Determine the (x, y) coordinate at the center of the cell enclosing the given text.  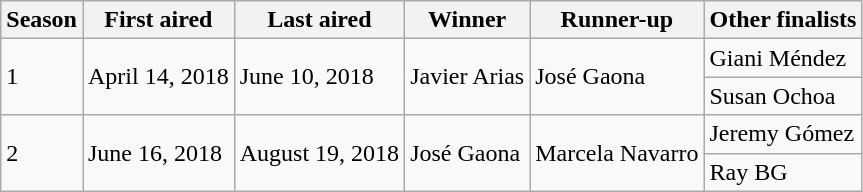
2 (42, 153)
First aired (158, 20)
Season (42, 20)
Runner-up (617, 20)
Giani Méndez (783, 58)
1 (42, 77)
June 10, 2018 (319, 77)
Ray BG (783, 172)
April 14, 2018 (158, 77)
Other finalists (783, 20)
June 16, 2018 (158, 153)
Marcela Navarro (617, 153)
Susan Ochoa (783, 96)
Javier Arias (468, 77)
Winner (468, 20)
August 19, 2018 (319, 153)
Last aired (319, 20)
Jeremy Gómez (783, 134)
